Locate the cell with the specified text and output its [x, y] center coordinate. 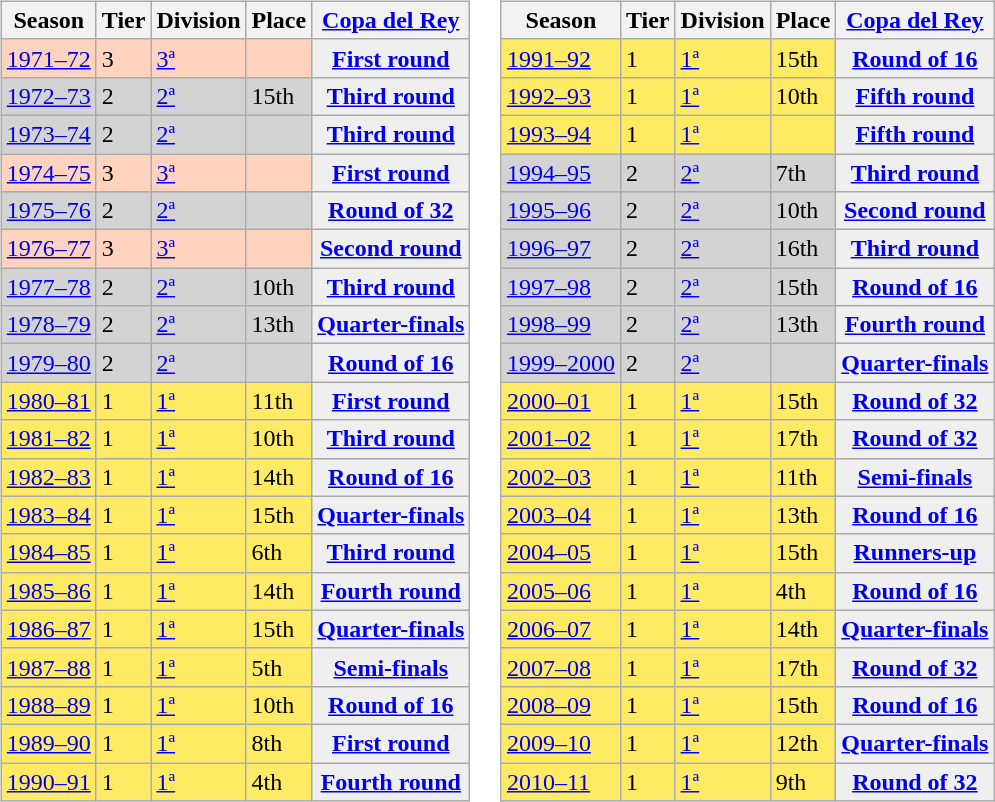
1975–76 [48, 211]
1987–88 [48, 667]
1988–89 [48, 705]
2000–01 [560, 401]
16th [803, 249]
1999–2000 [560, 363]
2008–09 [560, 705]
1990–91 [48, 781]
1977–78 [48, 287]
1983–84 [48, 515]
1973–74 [48, 134]
1998–99 [560, 325]
1971–72 [48, 58]
1974–75 [48, 173]
12th [803, 743]
6th [279, 553]
1991–92 [560, 58]
2007–08 [560, 667]
1979–80 [48, 363]
2009–10 [560, 743]
2001–02 [560, 439]
1972–73 [48, 96]
1989–90 [48, 743]
2003–04 [560, 515]
2006–07 [560, 629]
1994–95 [560, 173]
2005–06 [560, 591]
7th [803, 173]
2002–03 [560, 477]
1986–87 [48, 629]
5th [279, 667]
1997–98 [560, 287]
2010–11 [560, 781]
1984–85 [48, 553]
1995–96 [560, 211]
2004–05 [560, 553]
1980–81 [48, 401]
Runners-up [915, 553]
1985–86 [48, 591]
1981–82 [48, 439]
1992–93 [560, 96]
8th [279, 743]
1982–83 [48, 477]
1978–79 [48, 325]
9th [803, 781]
1976–77 [48, 249]
1993–94 [560, 134]
1996–97 [560, 249]
